Output the [X, Y] coordinate of the center of the cell containing the given text.  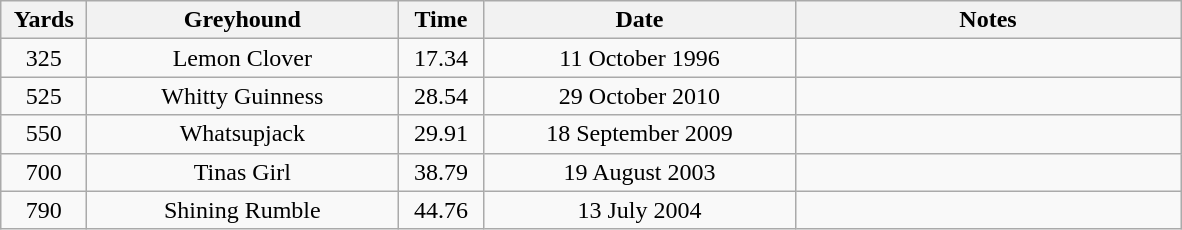
19 August 2003 [640, 172]
325 [44, 58]
44.76 [441, 210]
29 October 2010 [640, 96]
Notes [988, 20]
13 July 2004 [640, 210]
Whitty Guinness [242, 96]
29.91 [441, 134]
525 [44, 96]
700 [44, 172]
Date [640, 20]
17.34 [441, 58]
790 [44, 210]
28.54 [441, 96]
38.79 [441, 172]
Time [441, 20]
11 October 1996 [640, 58]
550 [44, 134]
Lemon Clover [242, 58]
Tinas Girl [242, 172]
Yards [44, 20]
Shining Rumble [242, 210]
Whatsupjack [242, 134]
Greyhound [242, 20]
18 September 2009 [640, 134]
